Provide the (x, y) coordinate of the cell's center where the given text is located.  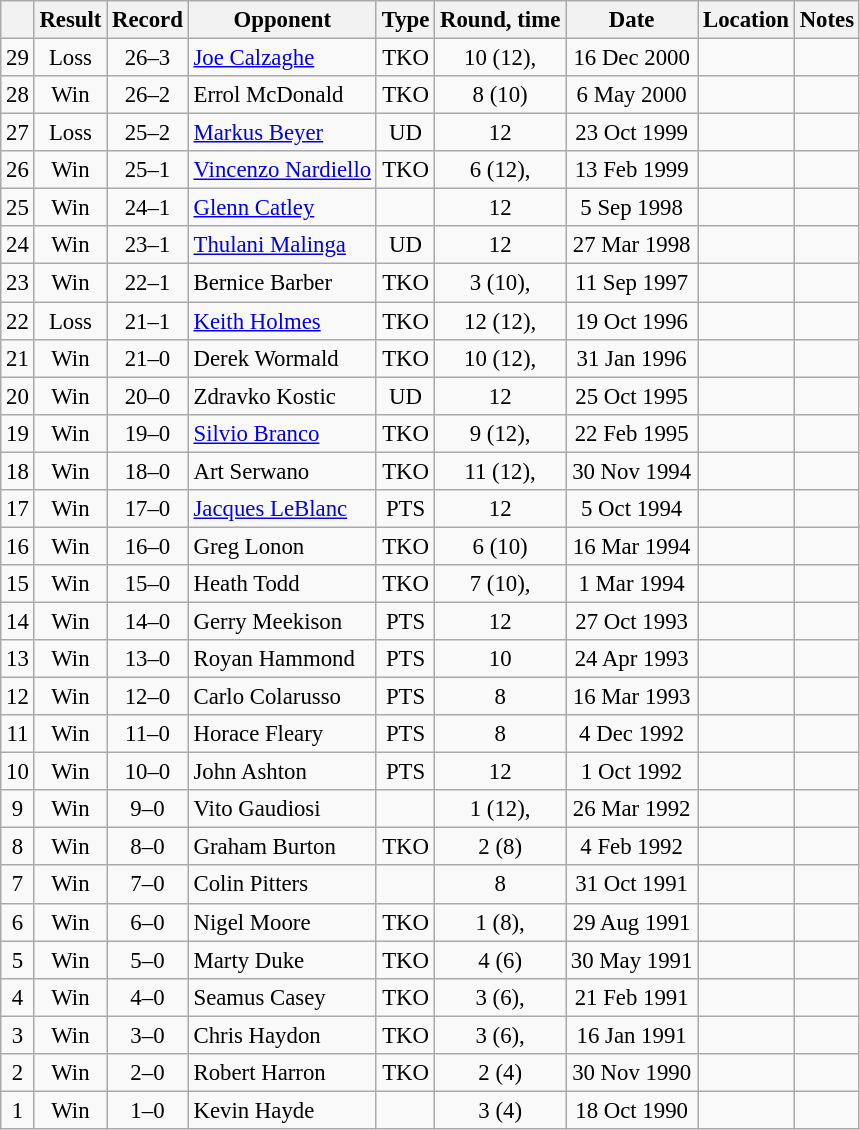
2 (18, 1073)
11 (12), (500, 471)
8 (10) (500, 95)
Silvio Branco (282, 433)
19 (18, 433)
16 Jan 1991 (632, 1035)
10–0 (148, 772)
2 (8) (500, 847)
Type (405, 20)
31 Oct 1991 (632, 885)
Vincenzo Nardiello (282, 170)
16 Mar 1993 (632, 697)
26–2 (148, 95)
13–0 (148, 659)
9–0 (148, 809)
5–0 (148, 960)
27 Oct 1993 (632, 621)
Carlo Colarusso (282, 697)
29 Aug 1991 (632, 922)
2–0 (148, 1073)
15–0 (148, 584)
6–0 (148, 922)
Round, time (500, 20)
1 (12), (500, 809)
25–1 (148, 170)
26–3 (148, 58)
Chris Haydon (282, 1035)
Joe Calzaghe (282, 58)
Seamus Casey (282, 997)
15 (18, 584)
11 Sep 1997 (632, 283)
Glenn Catley (282, 208)
19–0 (148, 433)
Robert Harron (282, 1073)
24–1 (148, 208)
Nigel Moore (282, 922)
22–1 (148, 283)
Location (746, 20)
Markus Beyer (282, 133)
Errol McDonald (282, 95)
17 (18, 509)
14 (18, 621)
6 (18, 922)
26 (18, 170)
31 Jan 1996 (632, 358)
6 (10) (500, 546)
22 Feb 1995 (632, 433)
4 Feb 1992 (632, 847)
Date (632, 20)
Result (70, 20)
Marty Duke (282, 960)
Horace Fleary (282, 734)
3–0 (148, 1035)
3 (18, 1035)
20–0 (148, 396)
9 (18, 809)
Bernice Barber (282, 283)
24 (18, 245)
Graham Burton (282, 847)
11–0 (148, 734)
11 (18, 734)
23–1 (148, 245)
14–0 (148, 621)
2 (4) (500, 1073)
26 Mar 1992 (632, 809)
4–0 (148, 997)
30 Nov 1994 (632, 471)
25–2 (148, 133)
Vito Gaudiosi (282, 809)
Greg Lonon (282, 546)
7 (10), (500, 584)
1 Mar 1994 (632, 584)
30 Nov 1990 (632, 1073)
3 (10), (500, 283)
21–0 (148, 358)
18 Oct 1990 (632, 1110)
Heath Todd (282, 584)
1–0 (148, 1110)
Notes (826, 20)
Record (148, 20)
Zdravko Kostic (282, 396)
21 (18, 358)
5 Oct 1994 (632, 509)
9 (12), (500, 433)
Art Serwano (282, 471)
6 (12), (500, 170)
Derek Wormald (282, 358)
Royan Hammond (282, 659)
13 (18, 659)
Kevin Hayde (282, 1110)
5 Sep 1998 (632, 208)
16–0 (148, 546)
13 Feb 1999 (632, 170)
20 (18, 396)
Jacques LeBlanc (282, 509)
1 Oct 1992 (632, 772)
18–0 (148, 471)
16 Dec 2000 (632, 58)
21 Feb 1991 (632, 997)
1 (8), (500, 922)
Thulani Malinga (282, 245)
3 (4) (500, 1110)
16 (18, 546)
25 (18, 208)
12 (12), (500, 321)
16 Mar 1994 (632, 546)
Opponent (282, 20)
4 Dec 1992 (632, 734)
30 May 1991 (632, 960)
6 May 2000 (632, 95)
27 (18, 133)
Colin Pitters (282, 885)
17–0 (148, 509)
7 (18, 885)
8–0 (148, 847)
28 (18, 95)
7–0 (148, 885)
21–1 (148, 321)
4 (18, 997)
Gerry Meekison (282, 621)
23 (18, 283)
12–0 (148, 697)
25 Oct 1995 (632, 396)
24 Apr 1993 (632, 659)
5 (18, 960)
Keith Holmes (282, 321)
1 (18, 1110)
John Ashton (282, 772)
23 Oct 1999 (632, 133)
27 Mar 1998 (632, 245)
29 (18, 58)
4 (6) (500, 960)
19 Oct 1996 (632, 321)
18 (18, 471)
22 (18, 321)
